Return [x, y] of the center of cell containing provided text 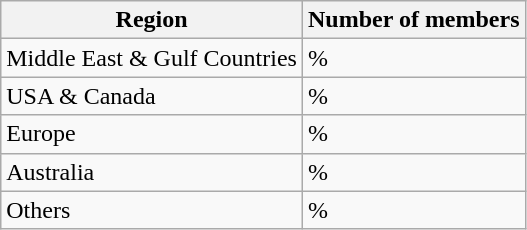
USA & Canada [152, 96]
Europe [152, 134]
Others [152, 210]
Region [152, 20]
Australia [152, 172]
Number of members [414, 20]
Middle East & Gulf Countries [152, 58]
